Search for the cell housing the specified text and yield its [X, Y] center coordinate. 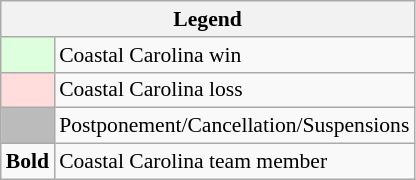
Postponement/Cancellation/Suspensions [234, 126]
Coastal Carolina team member [234, 162]
Coastal Carolina loss [234, 90]
Coastal Carolina win [234, 55]
Bold [28, 162]
Legend [208, 19]
